Determine the [X, Y] coordinate at the center of the cell enclosing the given text.  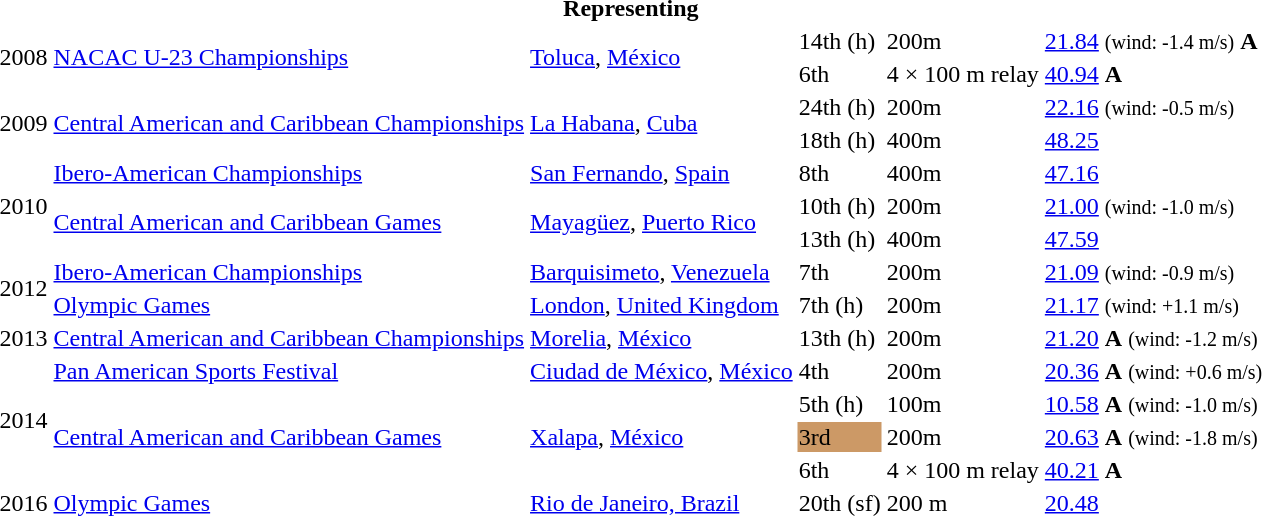
7th (h) [840, 305]
La Habana, Cuba [662, 124]
Ciudad de México, México [662, 371]
4th [840, 371]
24th (h) [840, 107]
Olympic Games [289, 305]
Pan American Sports Festival [289, 371]
Morelia, México [662, 338]
Xalapa, México [662, 437]
7th [840, 272]
Mayagüez, Puerto Rico [662, 222]
NACAC U-23 Championships [289, 58]
Barquisimeto, Venezuela [662, 272]
Toluca, México [662, 58]
100m [962, 404]
10th (h) [840, 206]
London, United Kingdom [662, 305]
5th (h) [840, 404]
3rd [840, 437]
San Fernando, Spain [662, 173]
14th (h) [840, 41]
18th (h) [840, 140]
8th [840, 173]
